Pinpoint the cell where the given text exists, returning its [x, y] midpoint coordinate. 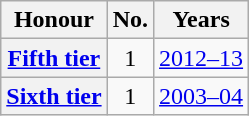
Fifth tier [54, 58]
No. [130, 20]
2003–04 [202, 96]
Years [202, 20]
2012–13 [202, 58]
Sixth tier [54, 96]
Honour [54, 20]
